Find where the given text appears and provide that cell's center as (X, Y) coordinate. 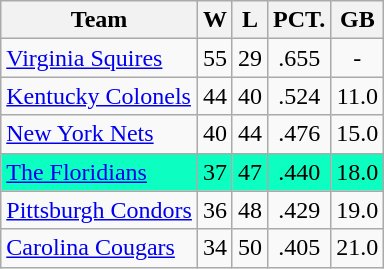
.655 (300, 58)
11.0 (358, 96)
55 (214, 58)
L (250, 20)
34 (214, 248)
36 (214, 210)
The Floridians (100, 172)
18.0 (358, 172)
48 (250, 210)
.405 (300, 248)
Kentucky Colonels (100, 96)
New York Nets (100, 134)
.440 (300, 172)
- (358, 58)
29 (250, 58)
50 (250, 248)
.476 (300, 134)
.524 (300, 96)
47 (250, 172)
19.0 (358, 210)
PCT. (300, 20)
21.0 (358, 248)
Team (100, 20)
Virginia Squires (100, 58)
Carolina Cougars (100, 248)
W (214, 20)
.429 (300, 210)
Pittsburgh Condors (100, 210)
15.0 (358, 134)
37 (214, 172)
GB (358, 20)
